Provide the (X, Y) coordinate of the cell's center where the given text is located.  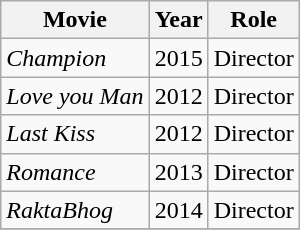
Last Kiss (75, 134)
RaktaBhog (75, 210)
Romance (75, 172)
Year (178, 20)
Movie (75, 20)
Champion (75, 58)
2014 (178, 210)
Love you Man (75, 96)
2015 (178, 58)
2013 (178, 172)
Role (254, 20)
